Extract the [X, Y] coordinate from the center of the cell holding the provided text.  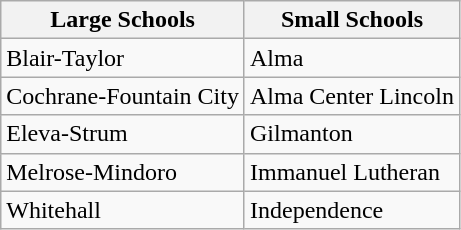
Large Schools [123, 20]
Alma [352, 58]
Independence [352, 210]
Alma Center Lincoln [352, 96]
Small Schools [352, 20]
Gilmanton [352, 134]
Whitehall [123, 210]
Immanuel Lutheran [352, 172]
Melrose-Mindoro [123, 172]
Eleva-Strum [123, 134]
Cochrane-Fountain City [123, 96]
Blair-Taylor [123, 58]
